Search for the cell housing the specified text and yield its [x, y] center coordinate. 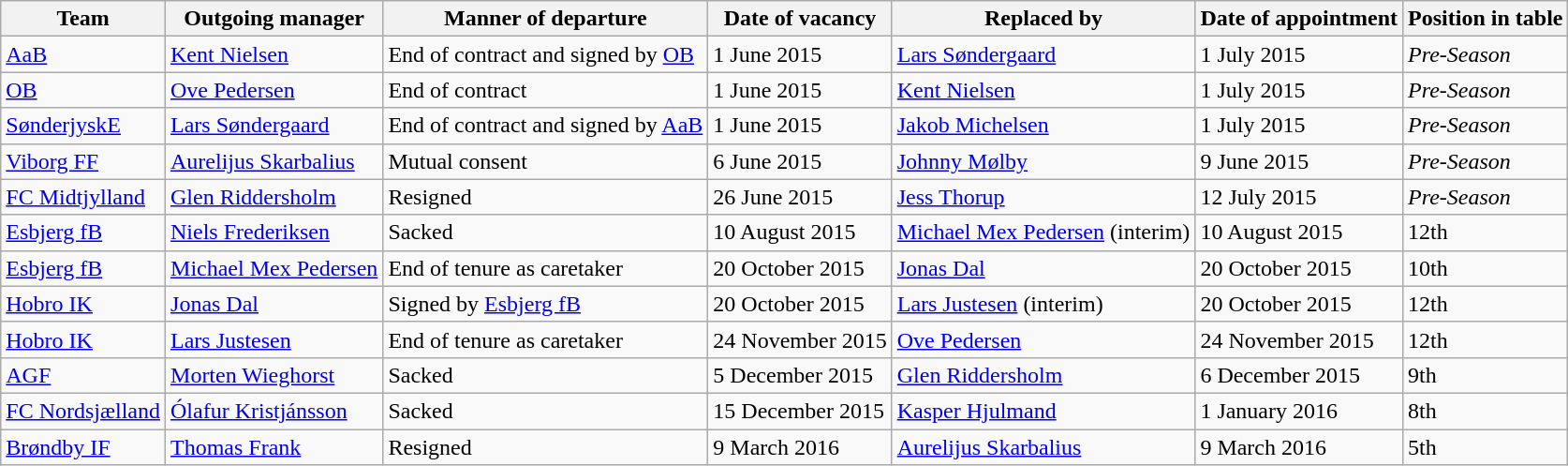
9 June 2015 [1299, 161]
FC Nordsjælland [83, 411]
Outgoing manager [274, 19]
Johnny Mølby [1043, 161]
Date of vacancy [800, 19]
Kasper Hjulmand [1043, 411]
Jess Thorup [1043, 197]
SønderjyskE [83, 126]
Signed by Esbjerg fB [545, 304]
End of contract and signed by AaB [545, 126]
Ólafur Kristjánsson [274, 411]
Date of appointment [1299, 19]
AaB [83, 54]
6 June 2015 [800, 161]
Jakob Michelsen [1043, 126]
8th [1486, 411]
Brøndby IF [83, 447]
Lars Justesen (interim) [1043, 304]
Niels Frederiksen [274, 233]
Thomas Frank [274, 447]
9th [1486, 375]
Viborg FF [83, 161]
12 July 2015 [1299, 197]
Mutual consent [545, 161]
Team [83, 19]
Lars Justesen [274, 339]
15 December 2015 [800, 411]
26 June 2015 [800, 197]
OB [83, 90]
End of contract [545, 90]
Manner of departure [545, 19]
Michael Mex Pedersen (interim) [1043, 233]
Position in table [1486, 19]
Morten Wieghorst [274, 375]
1 January 2016 [1299, 411]
6 December 2015 [1299, 375]
Michael Mex Pedersen [274, 268]
5 December 2015 [800, 375]
End of contract and signed by OB [545, 54]
Replaced by [1043, 19]
FC Midtjylland [83, 197]
10th [1486, 268]
AGF [83, 375]
5th [1486, 447]
